Provide the (x, y) coordinate of the cell's center where the given text is located.  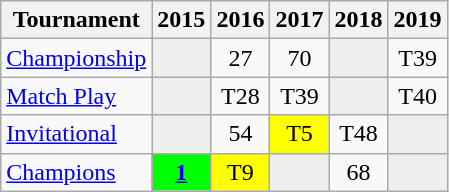
Championship (76, 58)
2016 (240, 20)
T9 (240, 172)
2015 (182, 20)
2018 (358, 20)
T48 (358, 134)
70 (300, 58)
2017 (300, 20)
Match Play (76, 96)
Invitational (76, 134)
2019 (418, 20)
54 (240, 134)
68 (358, 172)
27 (240, 58)
Champions (76, 172)
T28 (240, 96)
T40 (418, 96)
T5 (300, 134)
1 (182, 172)
Tournament (76, 20)
